Pinpoint the cell where the given text exists, returning its (x, y) midpoint coordinate. 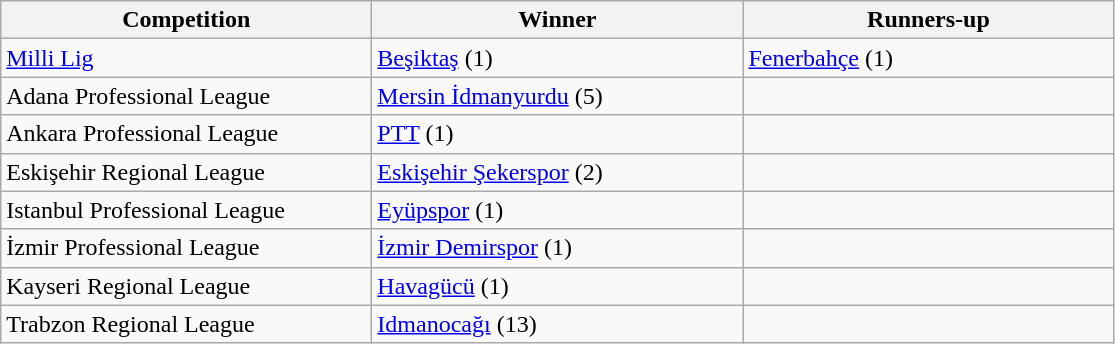
Eyüpspor (1) (558, 210)
Mersin İdmanyurdu (5) (558, 96)
Eskişehir Şekerspor (2) (558, 172)
PTT (1) (558, 134)
Milli Lig (186, 58)
Istanbul Professional League (186, 210)
Havagücü (1) (558, 286)
Adana Professional League (186, 96)
Winner (558, 20)
İzmir Professional League (186, 248)
Ankara Professional League (186, 134)
Fenerbahçe (1) (928, 58)
Kayseri Regional League (186, 286)
Competition (186, 20)
Eskişehir Regional League (186, 172)
Idmanocağı (13) (558, 324)
Trabzon Regional League (186, 324)
Runners-up (928, 20)
Beşiktaş (1) (558, 58)
İzmir Demirspor (1) (558, 248)
